Scan for the cell matching the given text and deliver its (x, y) coordinate at center. 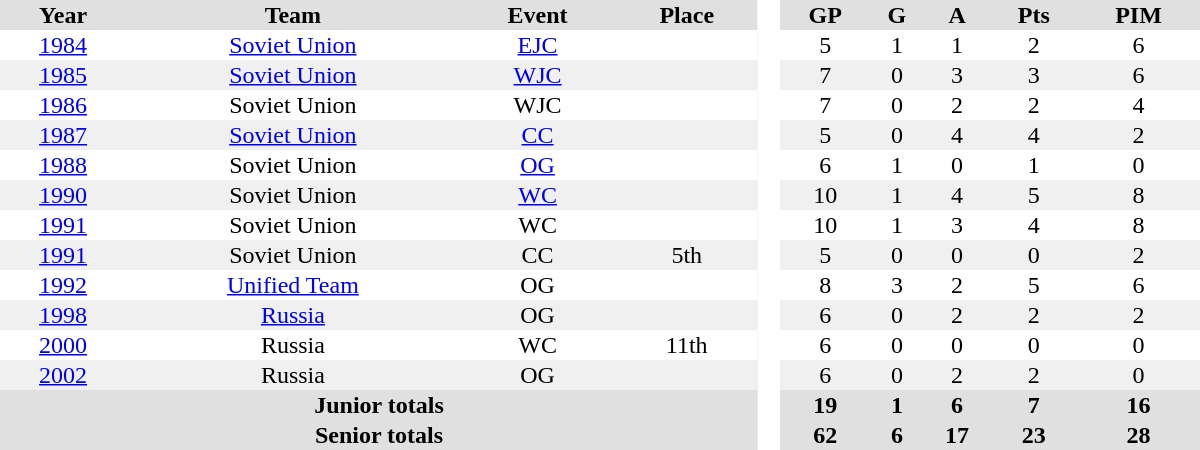
17 (958, 435)
19 (825, 405)
5th (686, 255)
23 (1034, 435)
G (897, 15)
Year (63, 15)
2002 (63, 375)
GP (825, 15)
EJC (538, 45)
Place (686, 15)
1987 (63, 135)
1998 (63, 315)
Unified Team (293, 285)
1990 (63, 195)
A (958, 15)
2000 (63, 345)
Senior totals (379, 435)
1992 (63, 285)
1984 (63, 45)
PIM (1138, 15)
Junior totals (379, 405)
1988 (63, 165)
62 (825, 435)
Event (538, 15)
1985 (63, 75)
11th (686, 345)
1986 (63, 105)
28 (1138, 435)
16 (1138, 405)
Pts (1034, 15)
Team (293, 15)
